Detect which cell encompasses the target text, then output its (X, Y) center coordinate. 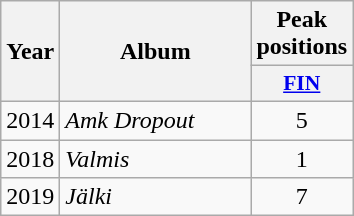
2018 (30, 159)
Amk Dropout (156, 120)
FIN (302, 84)
Jälki (156, 197)
Year (30, 52)
Valmis (156, 159)
2014 (30, 120)
Peak positions (302, 34)
2019 (30, 197)
5 (302, 120)
7 (302, 197)
1 (302, 159)
Album (156, 52)
